Determine the (X, Y) coordinate at the center of the cell enclosing the given text.  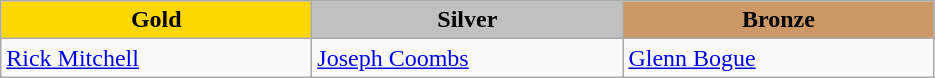
Rick Mitchell (156, 58)
Glenn Bogue (778, 58)
Gold (156, 20)
Bronze (778, 20)
Joseph Coombs (468, 58)
Silver (468, 20)
